Provide the (x, y) coordinate of the cell's center where the given text is located.  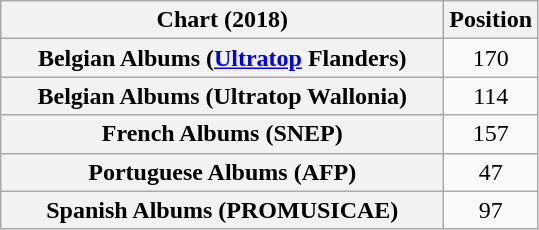
157 (491, 134)
97 (491, 210)
114 (491, 96)
Chart (2018) (222, 20)
Belgian Albums (Ultratop Wallonia) (222, 96)
Belgian Albums (Ultratop Flanders) (222, 58)
Portuguese Albums (AFP) (222, 172)
Spanish Albums (PROMUSICAE) (222, 210)
47 (491, 172)
French Albums (SNEP) (222, 134)
Position (491, 20)
170 (491, 58)
